Find where the given text appears and provide that cell's center as (x, y) coordinate. 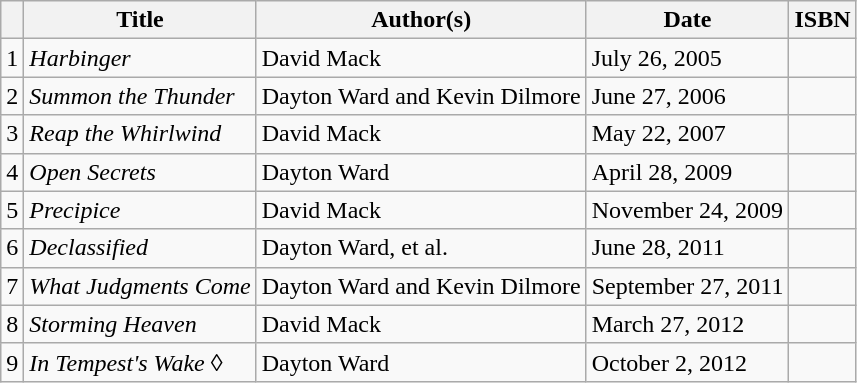
October 2, 2012 (688, 362)
June 28, 2011 (688, 248)
In Tempest's Wake ◊ (140, 362)
May 22, 2007 (688, 134)
Harbinger (140, 58)
Reap the Whirlwind (140, 134)
July 26, 2005 (688, 58)
4 (12, 172)
2 (12, 96)
Date (688, 20)
Title (140, 20)
3 (12, 134)
1 (12, 58)
March 27, 2012 (688, 324)
April 28, 2009 (688, 172)
ISBN (822, 20)
September 27, 2011 (688, 286)
Author(s) (421, 20)
Dayton Ward, et al. (421, 248)
What Judgments Come (140, 286)
November 24, 2009 (688, 210)
Open Secrets (140, 172)
5 (12, 210)
6 (12, 248)
Storming Heaven (140, 324)
Precipice (140, 210)
Summon the Thunder (140, 96)
9 (12, 362)
June 27, 2006 (688, 96)
8 (12, 324)
Declassified (140, 248)
7 (12, 286)
